Search for the cell housing the specified text and yield its (X, Y) center coordinate. 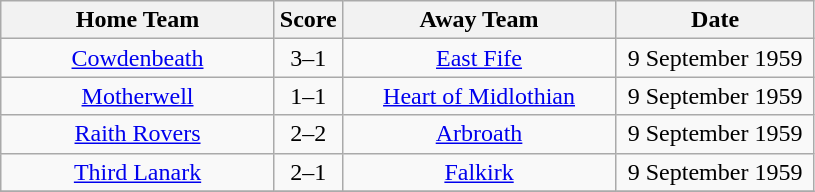
Falkirk (479, 172)
Home Team (138, 20)
2–1 (308, 172)
1–1 (308, 96)
Third Lanark (138, 172)
Away Team (479, 20)
Raith Rovers (138, 134)
3–1 (308, 58)
Heart of Midlothian (479, 96)
Arbroath (479, 134)
East Fife (479, 58)
Date (716, 20)
2–2 (308, 134)
Score (308, 20)
Cowdenbeath (138, 58)
Motherwell (138, 96)
